Search for the cell housing the specified text and yield its (X, Y) center coordinate. 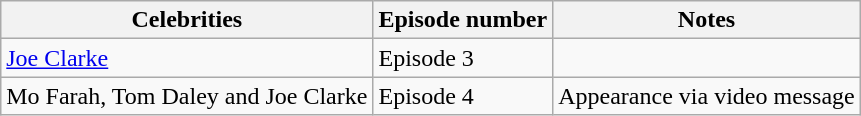
Episode 4 (463, 96)
Episode number (463, 20)
Episode 3 (463, 58)
Appearance via video message (707, 96)
Notes (707, 20)
Mo Farah, Tom Daley and Joe Clarke (187, 96)
Celebrities (187, 20)
Joe Clarke (187, 58)
